Scan for the cell matching the given text and deliver its (x, y) coordinate at center. 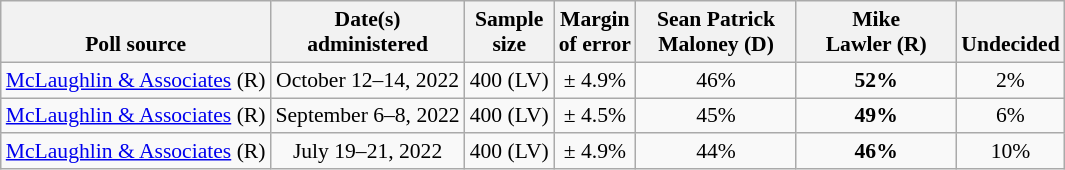
Poll source (136, 32)
Samplesize (510, 32)
6% (1010, 116)
October 12–14, 2022 (367, 80)
MikeLawler (R) (876, 32)
Marginof error (595, 32)
Undecided (1010, 32)
10% (1010, 152)
July 19–21, 2022 (367, 152)
52% (876, 80)
44% (716, 152)
49% (876, 116)
Sean PatrickMaloney (D) (716, 32)
September 6–8, 2022 (367, 116)
± 4.5% (595, 116)
45% (716, 116)
Date(s)administered (367, 32)
2% (1010, 80)
